Return the (x, y) coordinate for the center point of the cell that contains the specified text.  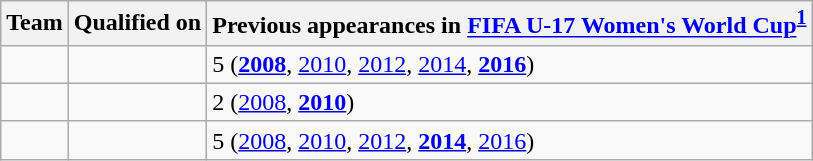
2 (2008, 2010) (510, 102)
Previous appearances in FIFA U-17 Women's World Cup1 (510, 24)
Team (35, 24)
Qualified on (137, 24)
